Detect which cell encompasses the target text, then output its [x, y] center coordinate. 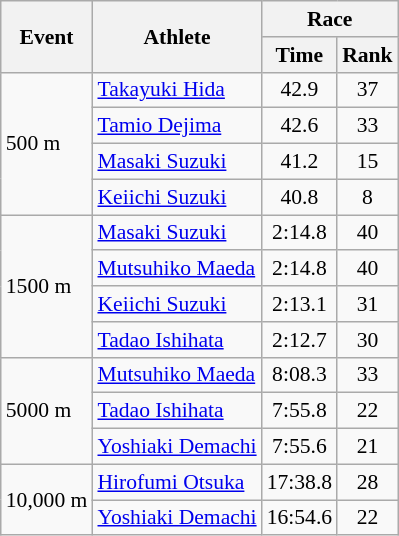
Tamio Dejima [176, 126]
Event [47, 36]
Time [300, 55]
37 [368, 90]
5000 m [47, 410]
8:08.3 [300, 375]
31 [368, 304]
1500 m [47, 286]
10,000 m [47, 500]
500 m [47, 143]
17:38.8 [300, 482]
21 [368, 447]
7:55.8 [300, 411]
Takayuki Hida [176, 90]
7:55.6 [300, 447]
41.2 [300, 162]
42.6 [300, 126]
28 [368, 482]
2:13.1 [300, 304]
Race [330, 19]
Athlete [176, 36]
Hirofumi Otsuka [176, 482]
42.9 [300, 90]
2:12.7 [300, 340]
40.8 [300, 197]
30 [368, 340]
16:54.6 [300, 518]
15 [368, 162]
8 [368, 197]
Rank [368, 55]
